Capture the cell that displays the provided text and extract its (x, y) central coordinate. 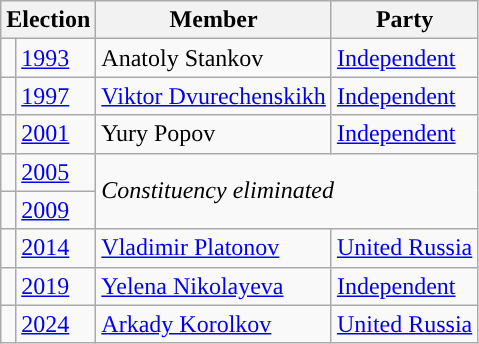
Yelena Nikolayeva (214, 286)
2009 (56, 210)
Arkady Korolkov (214, 324)
Vladimir Platonov (214, 248)
Election (48, 20)
2001 (56, 134)
2005 (56, 172)
Anatoly Stankov (214, 58)
Party (404, 20)
Viktor Dvurechenskikh (214, 96)
2024 (56, 324)
Constituency eliminated (287, 191)
2014 (56, 248)
1993 (56, 58)
2019 (56, 286)
Yury Popov (214, 134)
1997 (56, 96)
Member (214, 20)
